Scan for the cell matching the given text and deliver its [X, Y] coordinate at center. 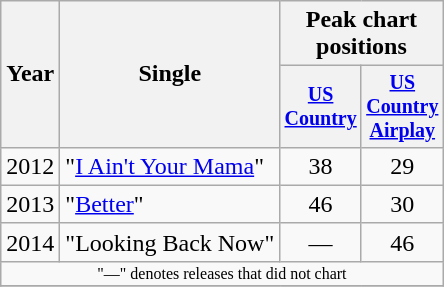
"—" denotes releases that did not chart [222, 273]
2014 [30, 242]
30 [402, 204]
Year [30, 74]
29 [402, 166]
38 [321, 166]
— [321, 242]
"I Ain't Your Mama" [170, 166]
Single [170, 74]
US Country [321, 106]
"Looking Back Now" [170, 242]
2012 [30, 166]
"Better" [170, 204]
2013 [30, 204]
US Country Airplay [402, 106]
Peak chartpositions [362, 34]
